Return [X, Y] of the center of cell containing provided text 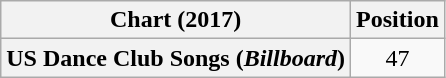
Position [398, 20]
Chart (2017) [176, 20]
47 [398, 58]
US Dance Club Songs (Billboard) [176, 58]
